Detect which cell encompasses the target text, then output its (X, Y) center coordinate. 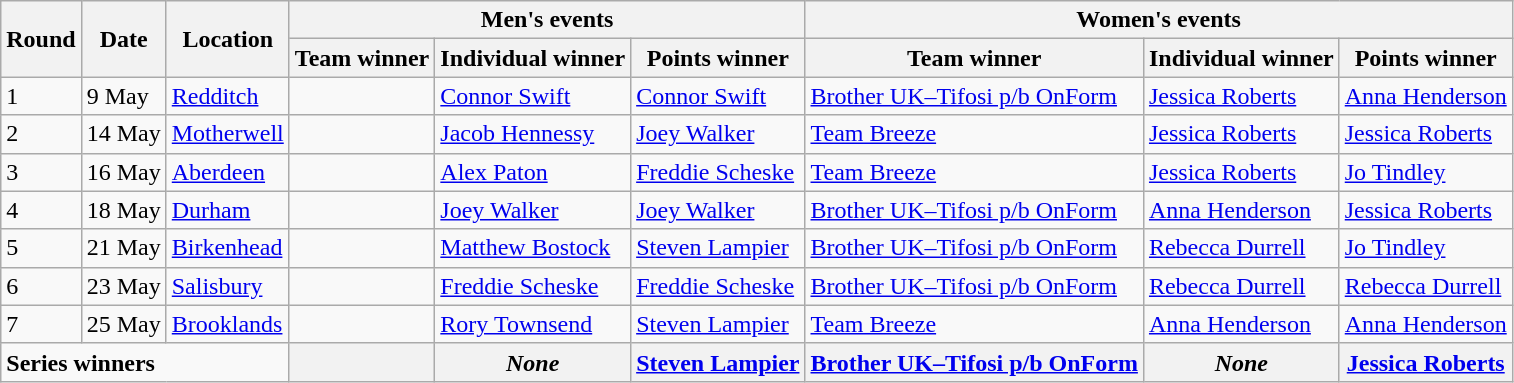
Alex Paton (533, 172)
7 (41, 324)
14 May (124, 134)
Durham (228, 210)
Women's events (1158, 20)
Brooklands (228, 324)
18 May (124, 210)
9 May (124, 96)
Men's events (547, 20)
Matthew Bostock (533, 248)
Jacob Hennessy (533, 134)
16 May (124, 172)
25 May (124, 324)
Motherwell (228, 134)
4 (41, 210)
2 (41, 134)
3 (41, 172)
Location (228, 39)
1 (41, 96)
Redditch (228, 96)
Birkenhead (228, 248)
Round (41, 39)
Salisbury (228, 286)
23 May (124, 286)
21 May (124, 248)
Aberdeen (228, 172)
6 (41, 286)
Rory Townsend (533, 324)
5 (41, 248)
Series winners (146, 362)
Date (124, 39)
